Capture the cell that displays the provided text and extract its [X, Y] central coordinate. 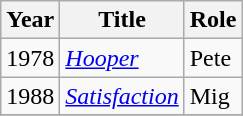
Role [213, 20]
Title [122, 20]
Hooper [122, 58]
Year [30, 20]
Mig [213, 96]
Satisfaction [122, 96]
1978 [30, 58]
Pete [213, 58]
1988 [30, 96]
